Provide the [x, y] coordinate of the cell's center where the given text is located.  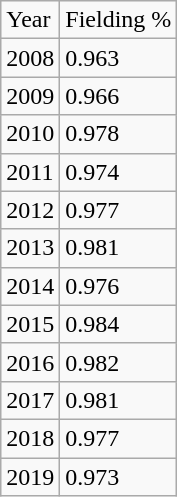
2016 [30, 362]
0.984 [118, 324]
2019 [30, 477]
2011 [30, 172]
0.974 [118, 172]
2012 [30, 210]
0.973 [118, 477]
0.978 [118, 134]
Fielding % [118, 20]
2013 [30, 248]
2008 [30, 58]
2009 [30, 96]
2010 [30, 134]
2014 [30, 286]
2017 [30, 400]
0.963 [118, 58]
0.982 [118, 362]
2015 [30, 324]
0.966 [118, 96]
Year [30, 20]
0.976 [118, 286]
2018 [30, 438]
